Search for the cell housing the specified text and yield its (x, y) center coordinate. 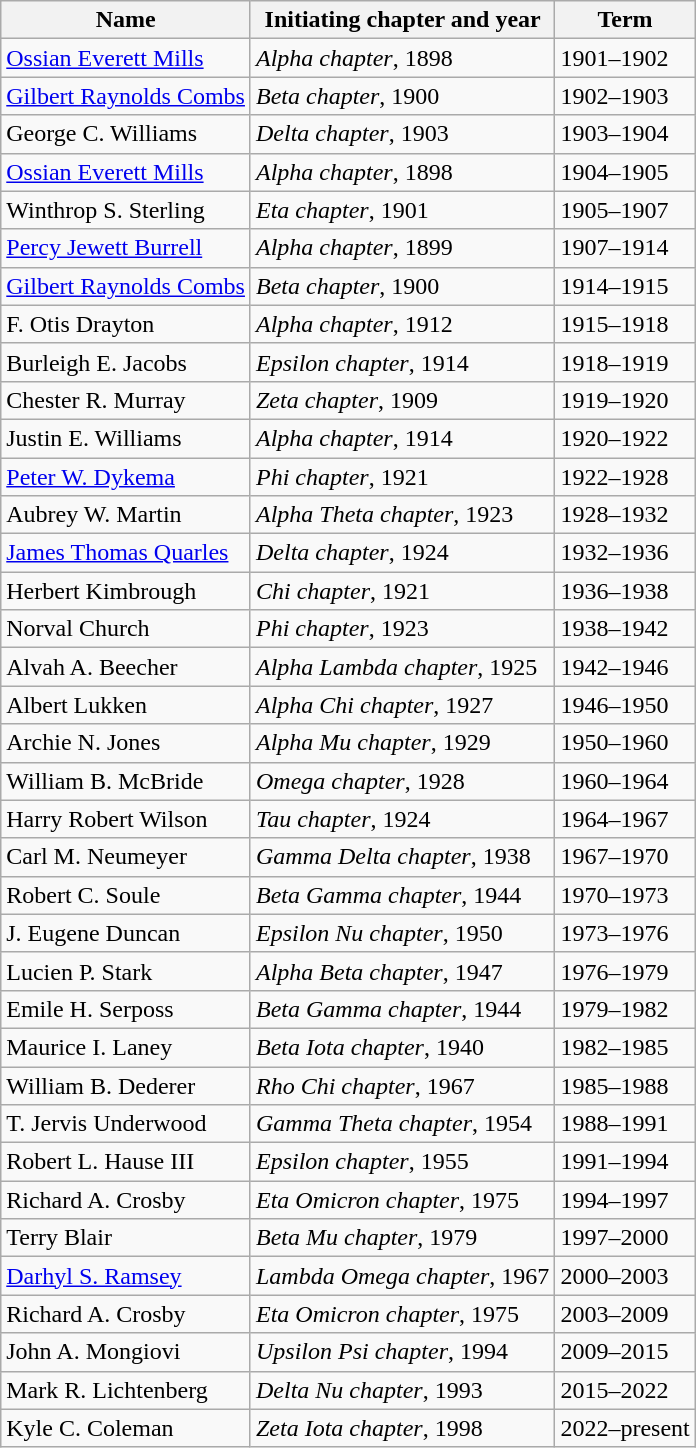
1985–1988 (625, 1085)
Lambda Omega chapter, 1967 (402, 1276)
Epsilon chapter, 1914 (402, 362)
1997–2000 (625, 1238)
Robert C. Soule (126, 895)
1928–1932 (625, 515)
2009–2015 (625, 1352)
Upsilon Psi chapter, 1994 (402, 1352)
1922–1928 (625, 477)
Rho Chi chapter, 1967 (402, 1085)
Harry Robert Wilson (126, 819)
Gamma Theta chapter, 1954 (402, 1124)
1960–1964 (625, 781)
Epsilon Nu chapter, 1950 (402, 933)
John A. Mongiovi (126, 1352)
1994–1997 (625, 1200)
Alpha Lambda chapter, 1925 (402, 667)
Epsilon chapter, 1955 (402, 1162)
1936–1938 (625, 591)
T. Jervis Underwood (126, 1124)
Delta chapter, 1924 (402, 553)
Alpha chapter, 1899 (402, 248)
1904–1905 (625, 172)
1991–1994 (625, 1162)
1988–1991 (625, 1124)
William B. Dederer (126, 1085)
Beta Iota chapter, 1940 (402, 1047)
Gamma Delta chapter, 1938 (402, 857)
1950–1960 (625, 743)
Alpha Theta chapter, 1923 (402, 515)
1901–1902 (625, 58)
1973–1976 (625, 933)
Robert L. Hause III (126, 1162)
Zeta chapter, 1909 (402, 400)
1976–1979 (625, 971)
William B. McBride (126, 781)
1942–1946 (625, 667)
Omega chapter, 1928 (402, 781)
Albert Lukken (126, 705)
Justin E. Williams (126, 438)
Eta chapter, 1901 (402, 210)
1967–1970 (625, 857)
1907–1914 (625, 248)
Zeta Iota chapter, 1998 (402, 1428)
2000–2003 (625, 1276)
Tau chapter, 1924 (402, 819)
1918–1919 (625, 362)
Percy Jewett Burrell (126, 248)
1982–1985 (625, 1047)
1932–1936 (625, 553)
Aubrey W. Martin (126, 515)
1914–1915 (625, 286)
Lucien P. Stark (126, 971)
Mark R. Lichtenberg (126, 1390)
1903–1904 (625, 134)
Emile H. Serposs (126, 1009)
1946–1950 (625, 705)
2003–2009 (625, 1314)
Darhyl S. Ramsey (126, 1276)
George C. Williams (126, 134)
Beta Mu chapter, 1979 (402, 1238)
James Thomas Quarles (126, 553)
Norval Church (126, 629)
Kyle C. Coleman (126, 1428)
Carl M. Neumeyer (126, 857)
Herbert Kimbrough (126, 591)
1902–1903 (625, 96)
Term (625, 20)
Burleigh E. Jacobs (126, 362)
Alpha Mu chapter, 1929 (402, 743)
1920–1922 (625, 438)
Name (126, 20)
Delta Nu chapter, 1993 (402, 1390)
1938–1942 (625, 629)
Peter W. Dykema (126, 477)
1979–1982 (625, 1009)
1919–1920 (625, 400)
2015–2022 (625, 1390)
Initiating chapter and year (402, 20)
2022–present (625, 1428)
Alpha chapter, 1914 (402, 438)
Maurice I. Laney (126, 1047)
Chester R. Murray (126, 400)
1970–1973 (625, 895)
J. Eugene Duncan (126, 933)
Alvah A. Beecher (126, 667)
Phi chapter, 1923 (402, 629)
Alpha Chi chapter, 1927 (402, 705)
Terry Blair (126, 1238)
Chi chapter, 1921 (402, 591)
Winthrop S. Sterling (126, 210)
Alpha chapter, 1912 (402, 324)
Alpha Beta chapter, 1947 (402, 971)
1915–1918 (625, 324)
F. Otis Drayton (126, 324)
Archie N. Jones (126, 743)
1964–1967 (625, 819)
1905–1907 (625, 210)
Phi chapter, 1921 (402, 477)
Delta chapter, 1903 (402, 134)
